Find where the given text appears and provide that cell's center as [X, Y] coordinate. 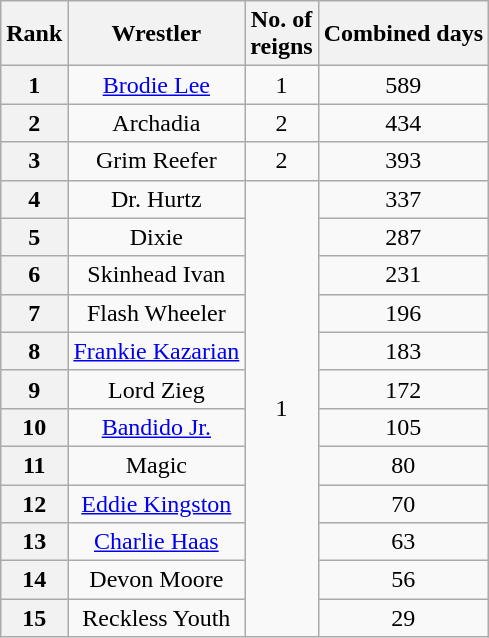
287 [403, 237]
3 [34, 161]
56 [403, 580]
6 [34, 275]
63 [403, 542]
Rank [34, 34]
231 [403, 275]
196 [403, 313]
Dixie [156, 237]
Lord Zieg [156, 389]
Brodie Lee [156, 85]
Grim Reefer [156, 161]
80 [403, 465]
Charlie Haas [156, 542]
10 [34, 427]
Wrestler [156, 34]
Combined days [403, 34]
393 [403, 161]
Archadia [156, 123]
No. ofreigns [282, 34]
Magic [156, 465]
4 [34, 199]
434 [403, 123]
337 [403, 199]
70 [403, 503]
Skinhead Ivan [156, 275]
Reckless Youth [156, 618]
Eddie Kingston [156, 503]
11 [34, 465]
9 [34, 389]
15 [34, 618]
5 [34, 237]
589 [403, 85]
7 [34, 313]
183 [403, 351]
Dr. Hurtz [156, 199]
12 [34, 503]
Bandido Jr. [156, 427]
Flash Wheeler [156, 313]
8 [34, 351]
13 [34, 542]
105 [403, 427]
Devon Moore [156, 580]
172 [403, 389]
29 [403, 618]
14 [34, 580]
Frankie Kazarian [156, 351]
